For the text-containing cell, return its midpoint in [x, y] coordinate format. 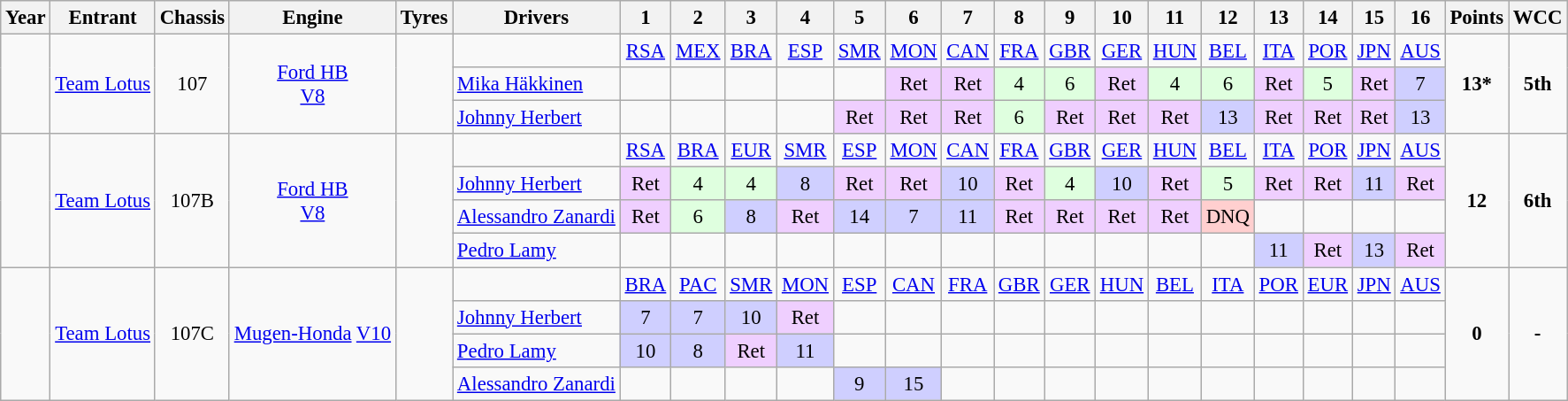
16 [1420, 18]
Chassis [192, 18]
107B [192, 200]
0 [1477, 334]
Entrant [103, 18]
MEX [699, 51]
Mika Häkkinen [537, 84]
1 [646, 18]
13* [1477, 85]
Points [1477, 18]
Year [26, 18]
3 [752, 18]
DNQ [1228, 217]
6th [1538, 200]
107 [192, 85]
107C [192, 334]
- [1538, 334]
5th [1538, 85]
Drivers [537, 18]
2 [699, 18]
Engine [312, 18]
Mugen-Honda V10 [312, 334]
WCC [1538, 18]
Tyres [424, 18]
PAC [699, 284]
